Search for the cell housing the specified text and yield its (x, y) center coordinate. 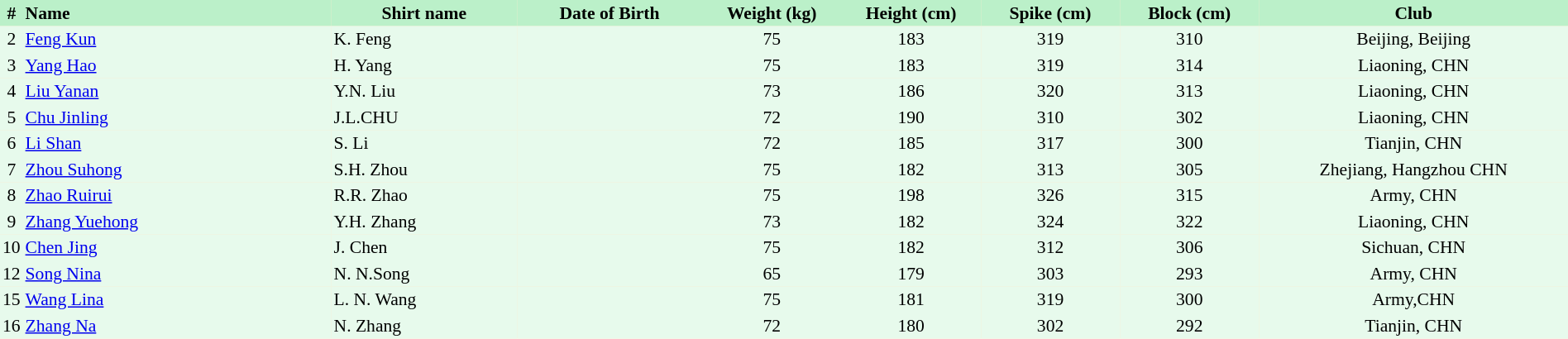
J. Chen (424, 248)
S. Li (424, 144)
N. Zhang (424, 326)
9 (12, 222)
Feng Kun (177, 40)
Zhang Na (177, 326)
306 (1189, 248)
L. N. Wang (424, 299)
315 (1189, 195)
5 (12, 117)
Block (cm) (1189, 13)
292 (1189, 326)
Chu Jinling (177, 117)
65 (772, 274)
324 (1050, 222)
H. Yang (424, 65)
305 (1189, 169)
Liu Yanan (177, 91)
180 (911, 326)
Club (1413, 13)
2 (12, 40)
186 (911, 91)
Chen Jing (177, 248)
320 (1050, 91)
Zhang Yuehong (177, 222)
R.R. Zhao (424, 195)
Li Shan (177, 144)
Zhao Ruirui (177, 195)
Height (cm) (911, 13)
# (12, 13)
185 (911, 144)
N. N.Song (424, 274)
Shirt name (424, 13)
Beijing, Beijing (1413, 40)
8 (12, 195)
Yang Hao (177, 65)
326 (1050, 195)
Zhou Suhong (177, 169)
190 (911, 117)
Song Nina (177, 274)
7 (12, 169)
Name (177, 13)
181 (911, 299)
12 (12, 274)
10 (12, 248)
Y.N. Liu (424, 91)
16 (12, 326)
6 (12, 144)
317 (1050, 144)
322 (1189, 222)
Date of Birth (610, 13)
15 (12, 299)
K. Feng (424, 40)
Wang Lina (177, 299)
Weight (kg) (772, 13)
Zhejiang, Hangzhou CHN (1413, 169)
314 (1189, 65)
293 (1189, 274)
Sichuan, CHN (1413, 248)
303 (1050, 274)
Spike (cm) (1050, 13)
4 (12, 91)
312 (1050, 248)
Y.H. Zhang (424, 222)
S.H. Zhou (424, 169)
3 (12, 65)
179 (911, 274)
198 (911, 195)
J.L.CHU (424, 117)
Army,CHN (1413, 299)
